Determine the [x, y] coordinate at the center of the cell enclosing the given text.  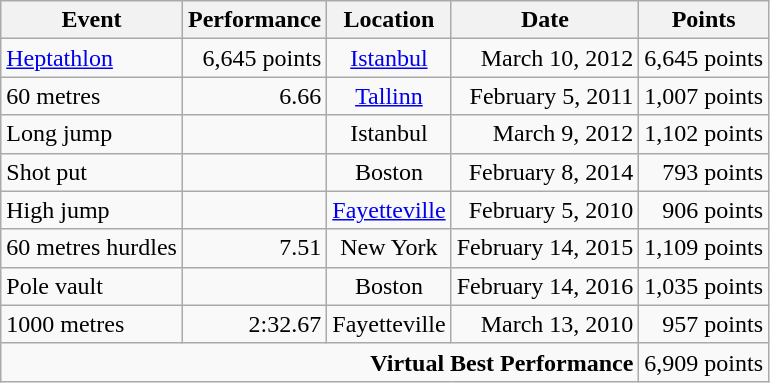
1,035 points [704, 286]
February 14, 2016 [545, 286]
60 metres [92, 96]
793 points [704, 172]
7.51 [254, 248]
Event [92, 20]
Points [704, 20]
Date [545, 20]
1,007 points [704, 96]
Location [389, 20]
Shot put [92, 172]
6.66 [254, 96]
March 13, 2010 [545, 324]
February 5, 2011 [545, 96]
1,109 points [704, 248]
Long jump [92, 134]
March 10, 2012 [545, 58]
Tallinn [389, 96]
6,909 points [704, 362]
Performance [254, 20]
Heptathlon [92, 58]
906 points [704, 210]
957 points [704, 324]
1000 metres [92, 324]
60 metres hurdles [92, 248]
2:32.67 [254, 324]
1,102 points [704, 134]
February 5, 2010 [545, 210]
February 14, 2015 [545, 248]
March 9, 2012 [545, 134]
Virtual Best Performance [320, 362]
High jump [92, 210]
New York [389, 248]
Pole vault [92, 286]
February 8, 2014 [545, 172]
